Return [X, Y] of the center of cell containing provided text 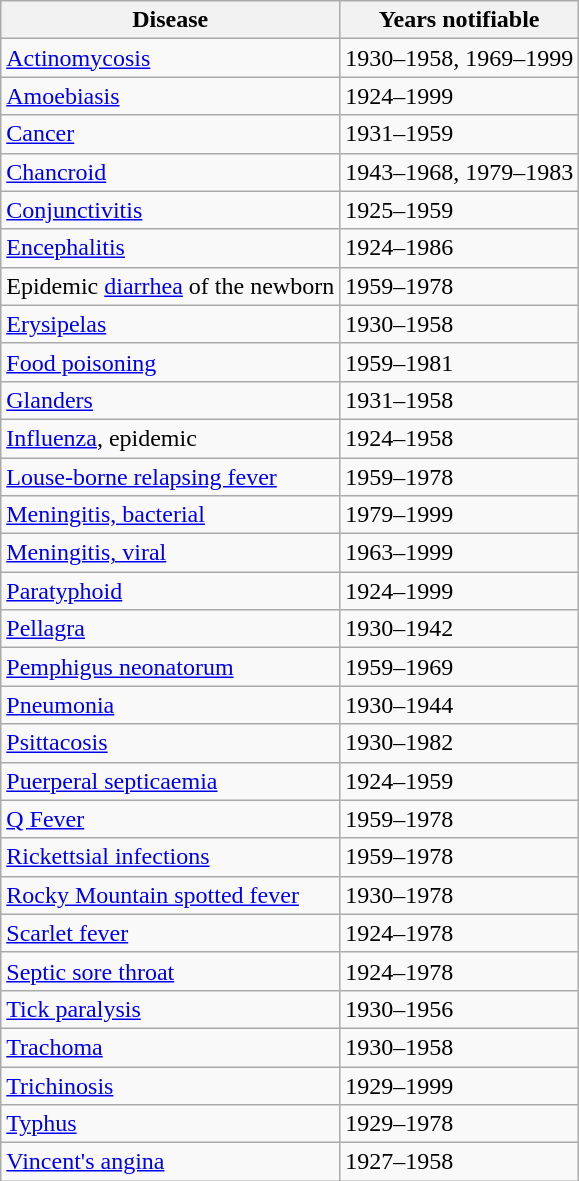
Cancer [170, 134]
Pemphigus neonatorum [170, 667]
Scarlet fever [170, 933]
1930–1982 [460, 743]
Louse-borne relapsing fever [170, 477]
Pellagra [170, 629]
Meningitis, bacterial [170, 515]
1930–1958, 1969–1999 [460, 58]
Epidemic diarrhea of the newborn [170, 286]
1927–1958 [460, 1162]
1929–1999 [460, 1085]
Chancroid [170, 172]
1930–1978 [460, 895]
Erysipelas [170, 324]
Amoebiasis [170, 96]
1930–1942 [460, 629]
1924–1959 [460, 781]
Psittacosis [170, 743]
Paratyphoid [170, 591]
1963–1999 [460, 553]
Rocky Mountain spotted fever [170, 895]
Septic sore throat [170, 971]
1931–1959 [460, 134]
1929–1978 [460, 1124]
1925–1959 [460, 210]
Vincent's angina [170, 1162]
1924–1958 [460, 438]
Food poisoning [170, 362]
1930–1956 [460, 1009]
Disease [170, 20]
Actinomycosis [170, 58]
1931–1958 [460, 400]
Rickettsial infections [170, 857]
Tick paralysis [170, 1009]
Conjunctivitis [170, 210]
Typhus [170, 1124]
Years notifiable [460, 20]
Influenza, epidemic [170, 438]
1924–1986 [460, 248]
1930–1944 [460, 705]
1943–1968, 1979–1983 [460, 172]
Trachoma [170, 1047]
1979–1999 [460, 515]
Q Fever [170, 819]
1959–1981 [460, 362]
Glanders [170, 400]
Meningitis, viral [170, 553]
1959–1969 [460, 667]
Puerperal septicaemia [170, 781]
Encephalitis [170, 248]
Trichinosis [170, 1085]
Pneumonia [170, 705]
